Extract the (x, y) coordinate from the center of the cell holding the provided text.  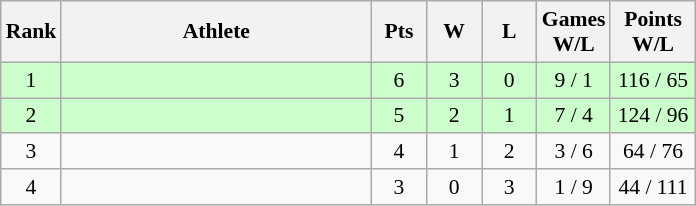
44 / 111 (652, 187)
1 / 9 (574, 187)
3 / 6 (574, 152)
W (454, 32)
Rank (32, 32)
116 / 65 (652, 80)
L (510, 32)
64 / 76 (652, 152)
Athlete (216, 32)
6 (398, 80)
7 / 4 (574, 116)
GamesW/L (574, 32)
5 (398, 116)
PointsW/L (652, 32)
124 / 96 (652, 116)
Pts (398, 32)
9 / 1 (574, 80)
